Find where the given text appears and provide that cell's center as (X, Y) coordinate. 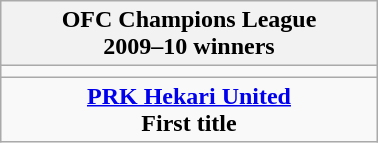
OFC Champions League2009–10 winners (189, 34)
PRK Hekari UnitedFirst title (189, 110)
